Detect which cell encompasses the target text, then output its [X, Y] center coordinate. 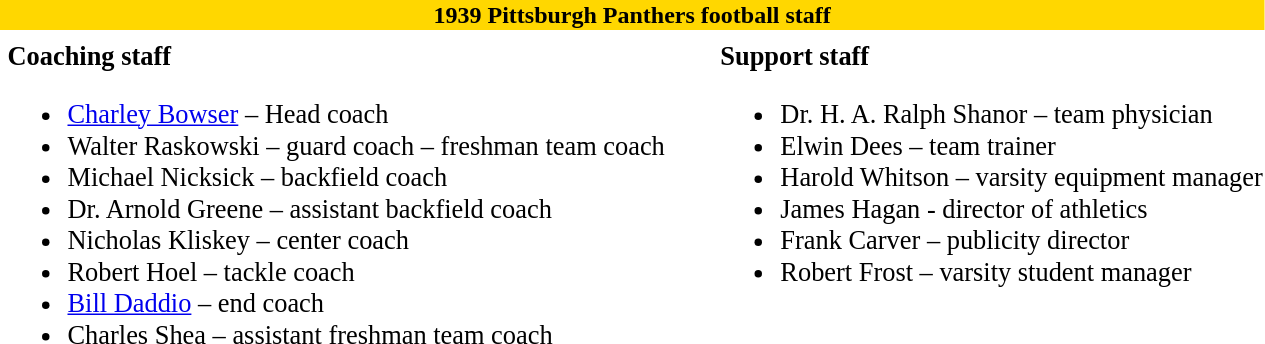
1939 Pittsburgh Panthers football staff [632, 15]
